Pinpoint the cell where the given text exists, returning its [X, Y] midpoint coordinate. 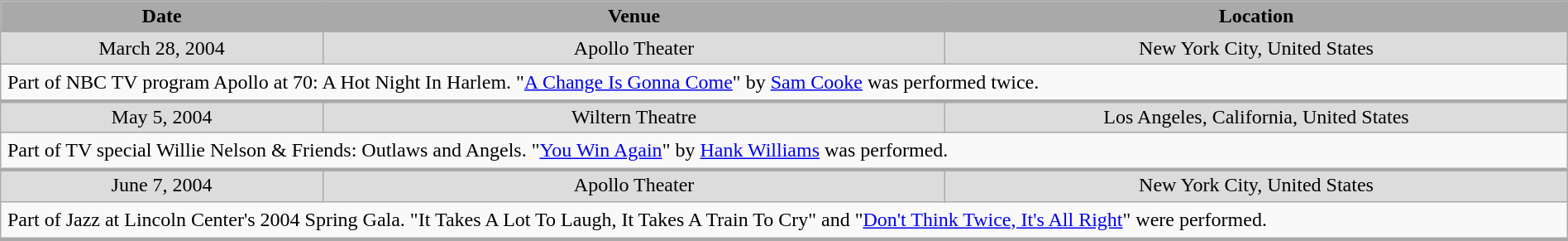
Los Angeles, California, United States [1256, 117]
Venue [633, 17]
Location [1256, 17]
Wiltern Theatre [633, 117]
Date [162, 17]
Part of TV special Willie Nelson & Friends: Outlaws and Angels. "You Win Again" by Hank Williams was performed. [784, 151]
June 7, 2004 [162, 186]
March 28, 2004 [162, 48]
May 5, 2004 [162, 117]
Part of NBC TV program Apollo at 70: A Hot Night In Harlem. "A Change Is Gonna Come" by Sam Cooke was performed twice. [784, 83]
